Return [X, Y] of the center of cell containing provided text 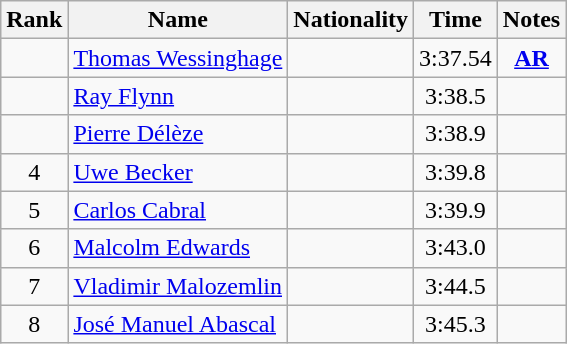
3:45.3 [456, 324]
5 [34, 210]
Pierre Délèze [178, 134]
3:38.9 [456, 134]
Time [456, 20]
3:39.8 [456, 172]
Uwe Becker [178, 172]
3:38.5 [456, 96]
3:39.9 [456, 210]
Malcolm Edwards [178, 248]
Nationality [351, 20]
8 [34, 324]
Carlos Cabral [178, 210]
AR [531, 58]
7 [34, 286]
6 [34, 248]
Ray Flynn [178, 96]
Thomas Wessinghage [178, 58]
3:44.5 [456, 286]
3:43.0 [456, 248]
Rank [34, 20]
4 [34, 172]
Notes [531, 20]
3:37.54 [456, 58]
Vladimir Malozemlin [178, 286]
José Manuel Abascal [178, 324]
Name [178, 20]
